Search for the cell housing the specified text and yield its (X, Y) center coordinate. 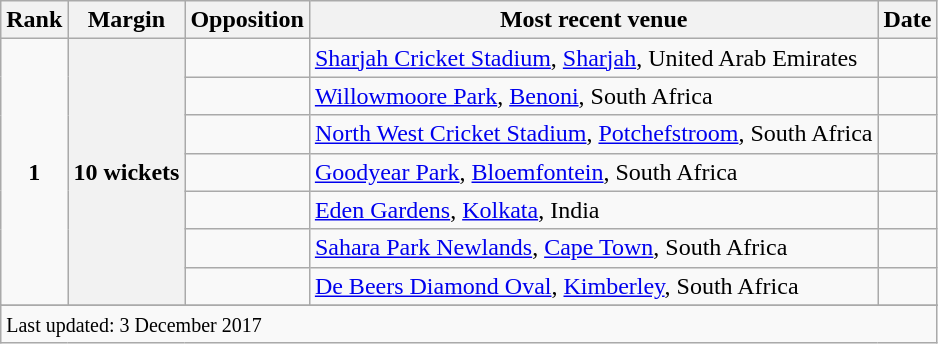
1 (34, 172)
Sharjah Cricket Stadium, Sharjah, United Arab Emirates (594, 58)
Goodyear Park, Bloemfontein, South Africa (594, 172)
Rank (34, 20)
De Beers Diamond Oval, Kimberley, South Africa (594, 286)
Willowmoore Park, Benoni, South Africa (594, 96)
Margin (126, 20)
Date (908, 20)
Eden Gardens, Kolkata, India (594, 210)
Opposition (247, 20)
10 wickets (126, 172)
Last updated: 3 December 2017 (469, 324)
Sahara Park Newlands, Cape Town, South Africa (594, 248)
Most recent venue (594, 20)
North West Cricket Stadium, Potchefstroom, South Africa (594, 134)
